Pinpoint the cell where the given text exists, returning its [x, y] midpoint coordinate. 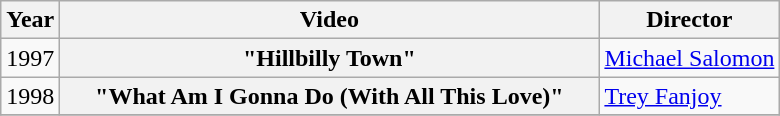
Year [30, 20]
1998 [30, 96]
"Hillbilly Town" [330, 58]
"What Am I Gonna Do (With All This Love)" [330, 96]
Video [330, 20]
1997 [30, 58]
Michael Salomon [690, 58]
Director [690, 20]
Trey Fanjoy [690, 96]
